Return (X, Y) of the center of cell containing provided text 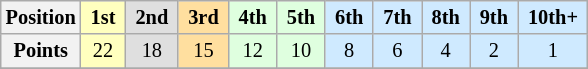
Position (41, 17)
8th (446, 17)
15 (203, 51)
1st (104, 17)
2nd (152, 17)
12 (253, 51)
Points (41, 51)
3rd (203, 17)
7th (397, 17)
10th+ (553, 17)
10 (301, 51)
8 (349, 51)
6 (397, 51)
5th (301, 17)
22 (104, 51)
9th (494, 17)
4 (446, 51)
4th (253, 17)
2 (494, 51)
6th (349, 17)
1 (553, 51)
18 (152, 51)
